Search for the cell housing the specified text and yield its [X, Y] center coordinate. 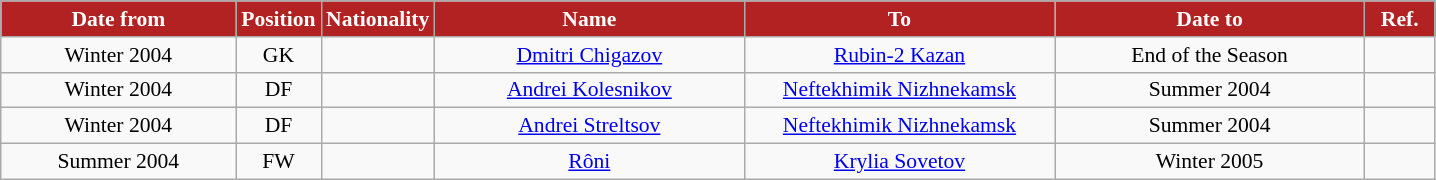
Ref. [1400, 19]
Andrei Streltsov [589, 126]
FW [278, 162]
Rubin-2 Kazan [899, 55]
Winter 2005 [1210, 162]
Date to [1210, 19]
To [899, 19]
Position [278, 19]
Name [589, 19]
End of the Season [1210, 55]
Andrei Kolesnikov [589, 90]
Nationality [378, 19]
GK [278, 55]
Krylia Sovetov [899, 162]
Rôni [589, 162]
Date from [118, 19]
Dmitri Chigazov [589, 55]
